Search for the cell housing the specified text and yield its [X, Y] center coordinate. 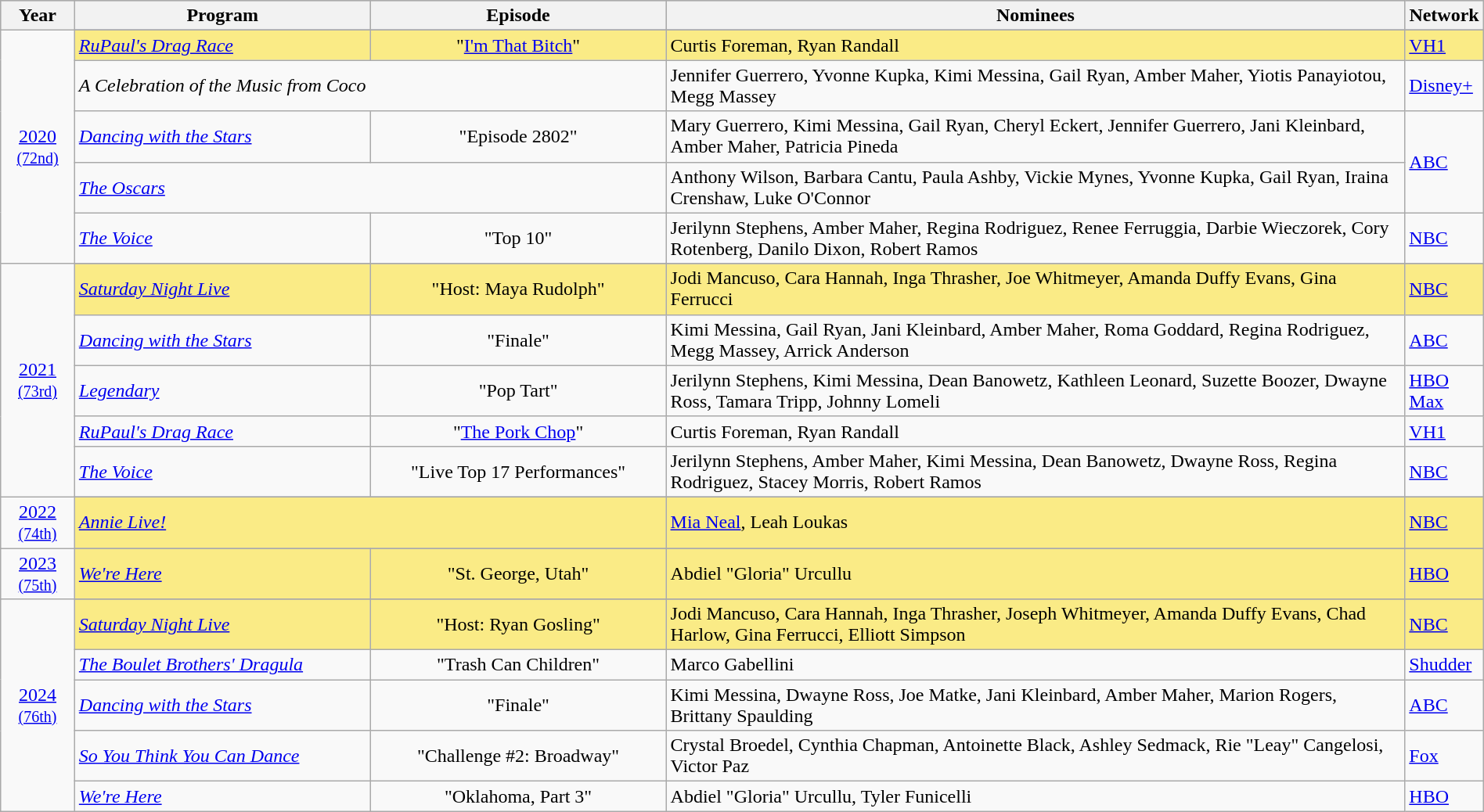
Legendary [222, 391]
Annie Live! [370, 523]
2022(74th) [38, 523]
HBO Max [1444, 391]
"Live Top 17 Performances" [518, 471]
Shudder [1444, 665]
"Host: Ryan Gosling" [518, 624]
Disney+ [1444, 86]
Network [1444, 16]
"Trash Can Children" [518, 665]
Kimi Messina, Gail Ryan, Jani Kleinbard, Amber Maher, Roma Goddard, Regina Rodriguez, Megg Massey, Arrick Anderson [1036, 340]
Marco Gabellini [1036, 665]
Episode [518, 16]
The Oscars [370, 188]
So You Think You Can Dance [222, 756]
Mary Guerrero, Kimi Messina, Gail Ryan, Cheryl Eckert, Jennifer Guerrero, Jani Kleinbard, Amber Maher, Patricia Pineda [1036, 136]
Kimi Messina, Dwayne Ross, Joe Matke, Jani Kleinbard, Amber Maher, Marion Rogers, Brittany Spaulding [1036, 706]
"St. George, Utah" [518, 573]
Nominees [1036, 16]
2021(73rd) [38, 380]
Anthony Wilson, Barbara Cantu, Paula Ashby, Vickie Mynes, Yvonne Kupka, Gail Ryan, Iraina Crenshaw, Luke O'Connor [1036, 188]
Jerilynn Stephens, Kimi Messina, Dean Banowetz, Kathleen Leonard, Suzette Boozer, Dwayne Ross, Tamara Tripp, Johnny Lomeli [1036, 391]
Fox [1444, 756]
"Host: Maya Rudolph" [518, 289]
Year [38, 16]
2023(75th) [38, 573]
"Oklahoma, Part 3" [518, 796]
Jennifer Guerrero, Yvonne Kupka, Kimi Messina, Gail Ryan, Amber Maher, Yiotis Panayiotou, Megg Massey [1036, 86]
2024(76th) [38, 706]
"Top 10" [518, 238]
"I'm That Bitch" [518, 45]
Jodi Mancuso, Cara Hannah, Inga Thrasher, Joe Whitmeyer, Amanda Duffy Evans, Gina Ferrucci [1036, 289]
Mia Neal, Leah Loukas [1036, 523]
Crystal Broedel, Cynthia Chapman, Antoinette Black, Ashley Sedmack, Rie "Leay" Cangelosi, Victor Paz [1036, 756]
"Challenge #2: Broadway" [518, 756]
Program [222, 16]
Abdiel "Gloria" Urcullu, Tyler Funicelli [1036, 796]
"Pop Tart" [518, 391]
Abdiel "Gloria" Urcullu [1036, 573]
"The Pork Chop" [518, 431]
A Celebration of the Music from Coco [370, 86]
Jodi Mancuso, Cara Hannah, Inga Thrasher, Joseph Whitmeyer, Amanda Duffy Evans, Chad Harlow, Gina Ferrucci, Elliott Simpson [1036, 624]
"Episode 2802" [518, 136]
Jerilynn Stephens, Amber Maher, Kimi Messina, Dean Banowetz, Dwayne Ross, Regina Rodriguez, Stacey Morris, Robert Ramos [1036, 471]
The Boulet Brothers' Dragula [222, 665]
Jerilynn Stephens, Amber Maher, Regina Rodriguez, Renee Ferruggia, Darbie Wieczorek, Cory Rotenberg, Danilo Dixon, Robert Ramos [1036, 238]
2020(72nd) [38, 147]
